Return the [x, y] coordinate for the center point of the cell that contains the specified text.  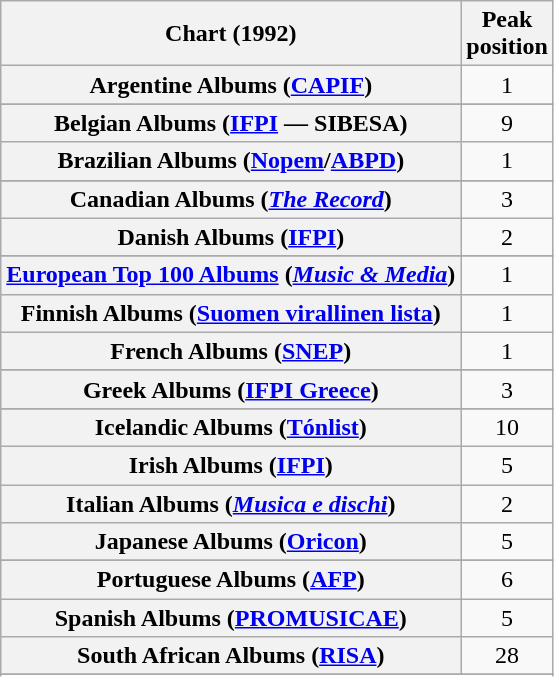
Brazilian Albums (Nopem/ABPD) [231, 161]
Japanese Albums (Oricon) [231, 542]
Italian Albums (Musica e dischi) [231, 503]
Belgian Albums (IFPI — SIBESA) [231, 123]
Argentine Albums (CAPIF) [231, 85]
Danish Albums (IFPI) [231, 237]
Greek Albums (IFPI Greece) [231, 389]
9 [507, 123]
Irish Albums (IFPI) [231, 465]
28 [507, 656]
Canadian Albums (The Record) [231, 199]
Peakposition [507, 34]
Icelandic Albums (Tónlist) [231, 427]
6 [507, 580]
French Albums (SNEP) [231, 351]
Finnish Albums (Suomen virallinen lista) [231, 313]
European Top 100 Albums (Music & Media) [231, 275]
Chart (1992) [231, 34]
Portuguese Albums (AFP) [231, 580]
South African Albums (RISA) [231, 656]
10 [507, 427]
Spanish Albums (PROMUSICAE) [231, 618]
